Locate the cell with the specified text and output its (X, Y) center coordinate. 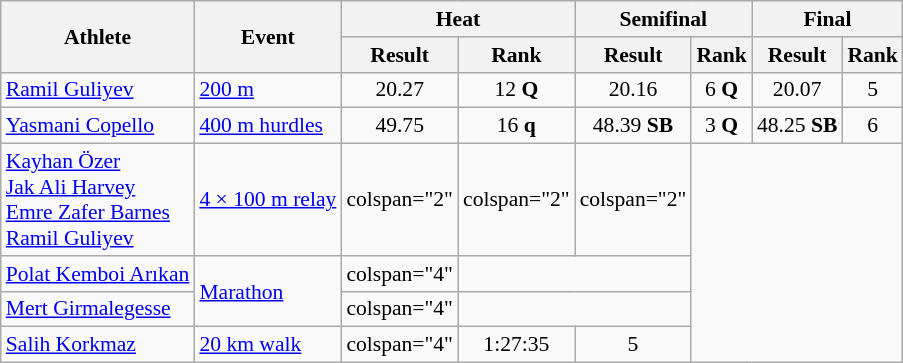
Marathon (268, 292)
Mert Girmalegesse (98, 309)
Ramil Guliyev (98, 90)
Heat (458, 19)
Athlete (98, 36)
6 Q (722, 90)
Kayhan ÖzerJak Ali HarveyEmre Zafer BarnesRamil Guliyev (98, 200)
20.16 (634, 90)
48.25 SB (798, 126)
16 q (516, 126)
20 km walk (268, 345)
12 Q (516, 90)
48.39 SB (634, 126)
20.07 (798, 90)
4 × 100 m relay (268, 200)
400 m hurdles (268, 126)
20.27 (400, 90)
Final (828, 19)
Yasmani Copello (98, 126)
200 m (268, 90)
49.75 (400, 126)
1:27:35 (516, 345)
Event (268, 36)
Polat Kemboi Arıkan (98, 274)
3 Q (722, 126)
6 (872, 126)
Salih Korkmaz (98, 345)
Semifinal (664, 19)
